For the text-containing cell, return its midpoint in [x, y] coordinate format. 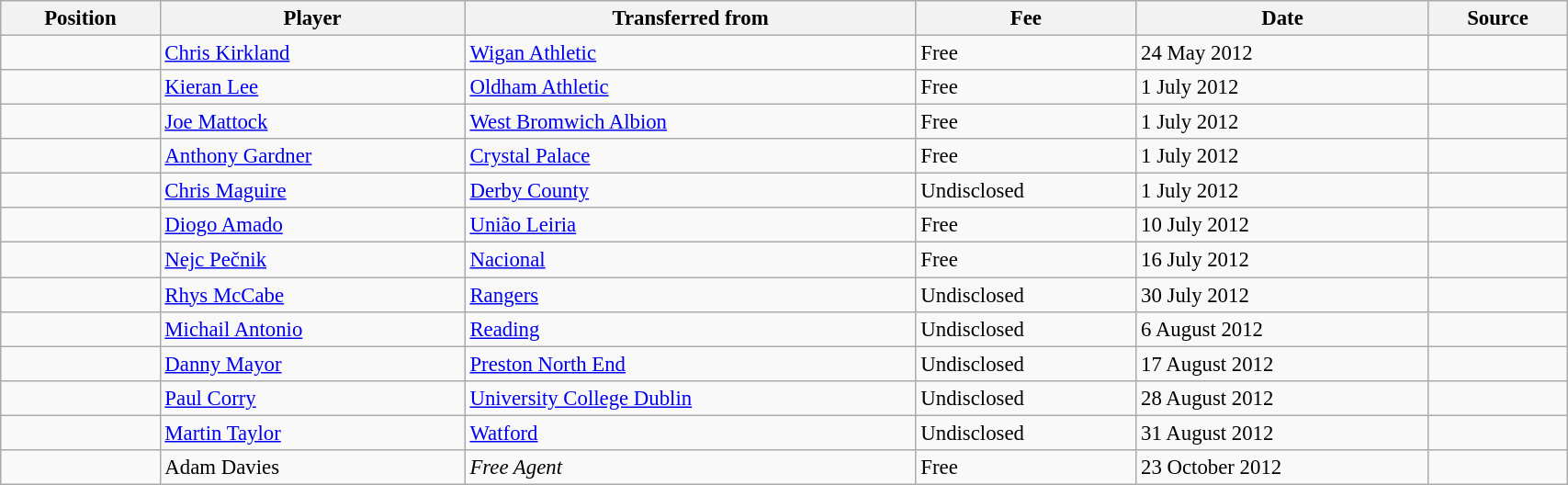
24 May 2012 [1282, 53]
Derby County [691, 191]
28 August 2012 [1282, 398]
University College Dublin [691, 398]
Diogo Amado [312, 225]
17 August 2012 [1282, 364]
Reading [691, 329]
West Bromwich Albion [691, 122]
Kieran Lee [312, 87]
Player [312, 18]
10 July 2012 [1282, 225]
Adam Davies [312, 468]
16 July 2012 [1282, 260]
Rhys McCabe [312, 295]
Fee [1026, 18]
Martin Taylor [312, 433]
Source [1497, 18]
Oldham Athletic [691, 87]
Wigan Athletic [691, 53]
Chris Kirkland [312, 53]
Nejc Pečnik [312, 260]
Danny Mayor [312, 364]
Crystal Palace [691, 156]
Joe Mattock [312, 122]
31 August 2012 [1282, 433]
Michail Antonio [312, 329]
Watford [691, 433]
23 October 2012 [1282, 468]
Position [81, 18]
6 August 2012 [1282, 329]
Date [1282, 18]
Paul Corry [312, 398]
Transferred from [691, 18]
Nacional [691, 260]
Anthony Gardner [312, 156]
Preston North End [691, 364]
30 July 2012 [1282, 295]
União Leiria [691, 225]
Rangers [691, 295]
Free Agent [691, 468]
Chris Maguire [312, 191]
